Return the [x, y] coordinate for the center point of the cell that contains the specified text.  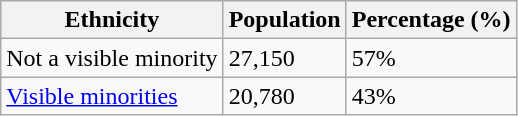
43% [431, 96]
Population [284, 20]
Ethnicity [112, 20]
Percentage (%) [431, 20]
57% [431, 58]
20,780 [284, 96]
Not a visible minority [112, 58]
27,150 [284, 58]
Visible minorities [112, 96]
